Locate the cell with the specified text and output its [X, Y] center coordinate. 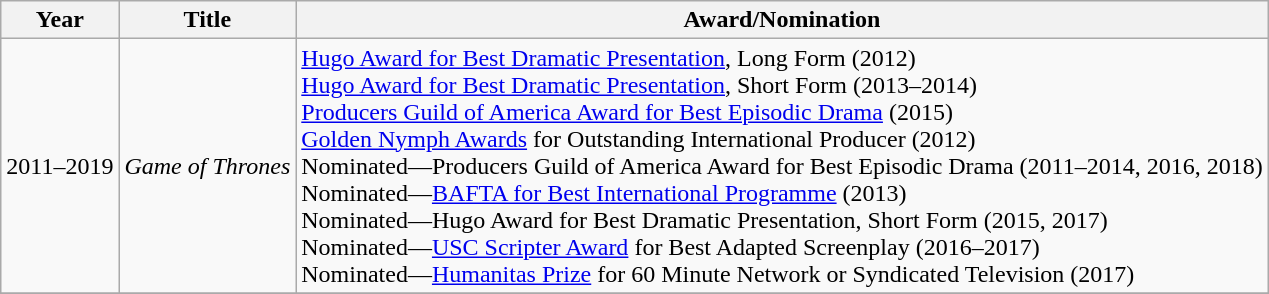
Award/Nomination [782, 20]
Title [208, 20]
Year [60, 20]
2011–2019 [60, 166]
Game of Thrones [208, 166]
